Determine the (X, Y) coordinate at the center of the cell enclosing the given text.  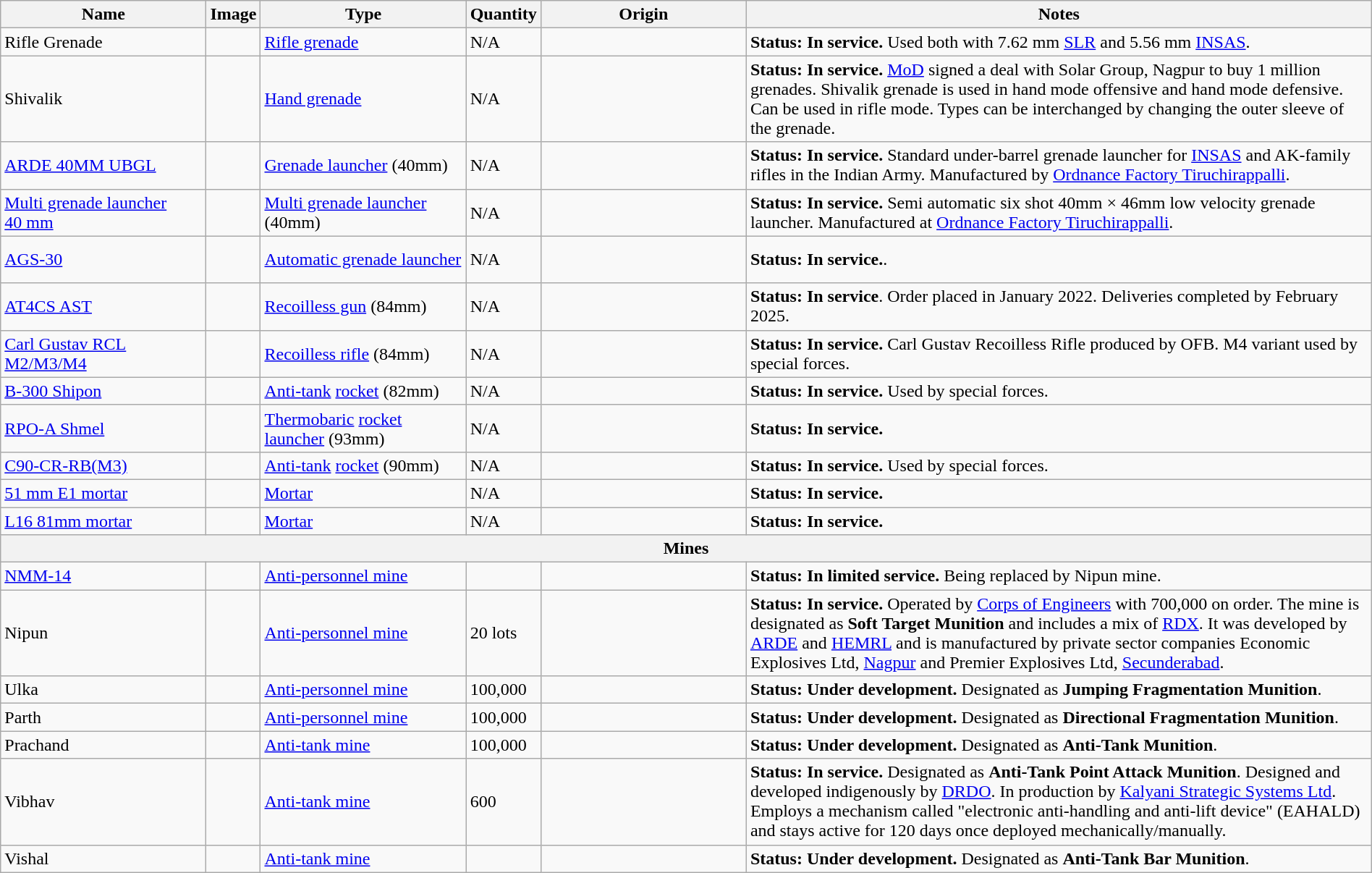
Anti-tank rocket (82mm) (363, 391)
Anti-tank rocket (90mm) (363, 465)
Recoilless rifle (84mm) (363, 353)
AGS-30 (103, 259)
Vishal (103, 859)
Shivalik (103, 98)
Mines (686, 549)
NMM-14 (103, 576)
Status: Under development. Designated as Jumping Fragmentation Munition. (1059, 690)
Status: In service.. (1059, 259)
Status: Under development. Designated as Anti-Tank Bar Munition. (1059, 859)
Rifle Grenade (103, 42)
C90-CR-RB(M3) (103, 465)
20 lots (504, 633)
Multi grenade launcher (40mm) (363, 213)
Status: In service. Semi automatic six shot 40mm × 46mm low velocity grenade launcher. Manufactured at Ordnance Factory Tiruchirappalli. (1059, 213)
Automatic grenade launcher (363, 259)
Grenade launcher (40mm) (363, 165)
Status: In limited service. Being replaced by Nipun mine. (1059, 576)
Nipun (103, 633)
Type (363, 14)
51 mm E1 mortar (103, 493)
AT4CS AST (103, 307)
Origin (643, 14)
Name (103, 14)
RPO-A Shmel (103, 429)
Rifle grenade (363, 42)
Status: In service. Order placed in January 2022. Deliveries completed by February 2025. (1059, 307)
Recoilless gun (84mm) (363, 307)
L16 81mm mortar (103, 520)
Status: Under development. Designated as Directional Fragmentation Munition. (1059, 717)
Status: Under development. Designated as Anti-Tank Munition. (1059, 745)
Thermobaric rocket launcher (93mm) (363, 429)
Image (233, 14)
Ulka (103, 690)
600 (504, 802)
Status: In service. Used both with 7.62 mm SLR and 5.56 mm INSAS. (1059, 42)
Prachand (103, 745)
Hand grenade (363, 98)
Vibhav (103, 802)
Parth (103, 717)
Quantity (504, 14)
B-300 Shipon (103, 391)
Carl Gustav RCL M2/M3/M4 (103, 353)
Multi grenade launcher 40 mm (103, 213)
Notes (1059, 14)
ARDE 40MM UBGL (103, 165)
Status: In service. Carl Gustav Recoilless Rifle produced by OFB. M4 variant used by special forces. (1059, 353)
